Find where the given text appears and provide that cell's center as [x, y] coordinate. 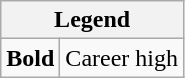
Career high [122, 58]
Legend [92, 20]
Bold [30, 58]
